Detect which cell encompasses the target text, then output its (x, y) center coordinate. 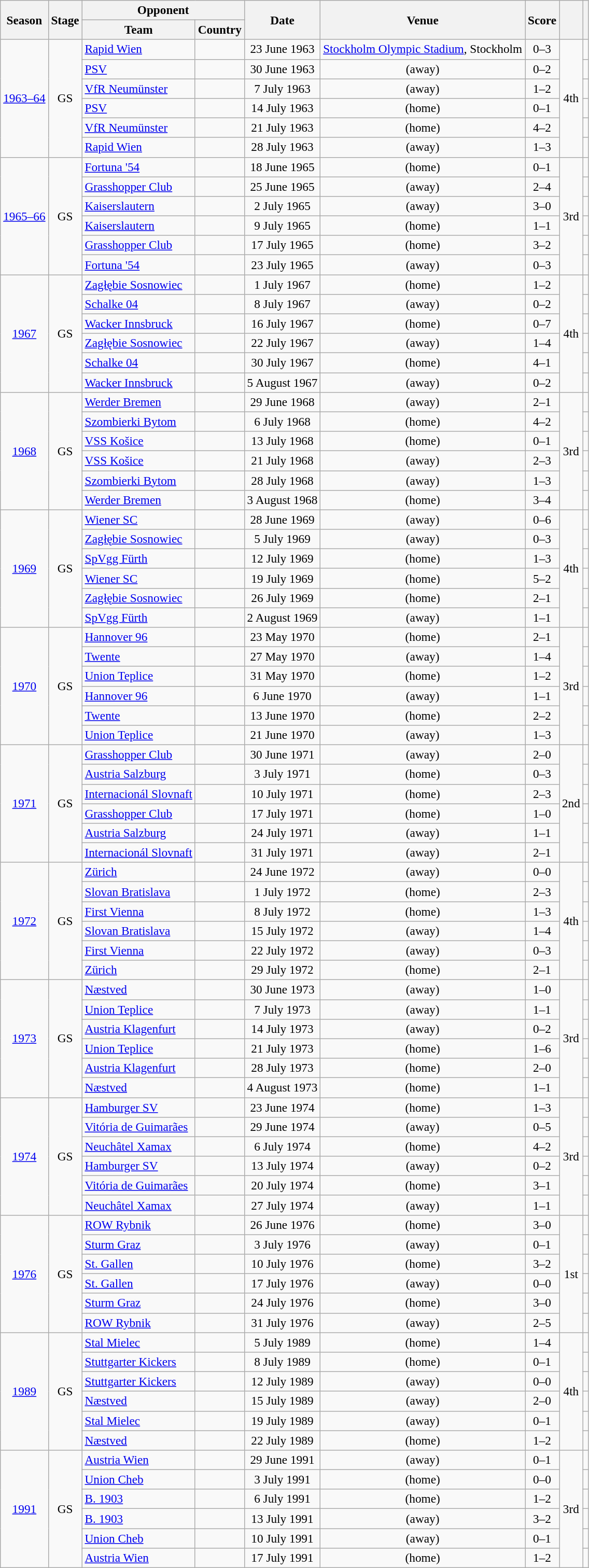
22 July 1972 (282, 950)
0–6 (542, 520)
6 July 1991 (282, 1499)
8 July 1989 (282, 1362)
16 July 1967 (282, 324)
Stage (65, 20)
2nd (571, 804)
Date (282, 20)
19 July 1989 (282, 1421)
2–5 (542, 1323)
28 July 1973 (282, 1068)
3 July 1991 (282, 1479)
15 July 1972 (282, 931)
1973 (24, 1038)
20 July 1974 (282, 1185)
4 August 1973 (282, 1087)
31 July 1976 (282, 1323)
1970 (24, 685)
12 July 1989 (282, 1381)
13 June 1970 (282, 715)
26 June 1976 (282, 1225)
22 July 1967 (282, 343)
8 July 1972 (282, 911)
23 July 1965 (282, 264)
29 June 1991 (282, 1460)
1967 (24, 333)
10 July 1976 (282, 1264)
5–2 (542, 578)
Stockholm Olympic Stadium, Stockholm (423, 49)
26 July 1969 (282, 598)
17 July 1965 (282, 245)
6 July 1974 (282, 1146)
21 July 1963 (282, 128)
29 July 1972 (282, 970)
19 July 1969 (282, 578)
5 August 1967 (282, 382)
1972 (24, 921)
0–5 (542, 1127)
8 July 1967 (282, 304)
28 July 1968 (282, 480)
3 August 1968 (282, 500)
1971 (24, 804)
31 May 1970 (282, 676)
31 July 1971 (282, 852)
Team (138, 30)
5 July 1989 (282, 1342)
1974 (24, 1156)
Score (542, 20)
1976 (24, 1273)
2–2 (542, 715)
Opponent (163, 10)
2 July 1965 (282, 206)
21 June 1970 (282, 735)
15 July 1989 (282, 1401)
30 June 1971 (282, 754)
13 July 1991 (282, 1518)
13 July 1968 (282, 441)
5 July 1969 (282, 539)
17 July 1976 (282, 1283)
1965–66 (24, 216)
27 May 1970 (282, 656)
29 June 1968 (282, 402)
18 June 1965 (282, 167)
29 June 1974 (282, 1127)
7 July 1963 (282, 88)
23 May 1970 (282, 637)
21 July 1968 (282, 460)
1989 (24, 1391)
28 July 1963 (282, 147)
1–6 (542, 1048)
6 July 1968 (282, 422)
30 June 1963 (282, 69)
23 June 1974 (282, 1107)
17 July 1991 (282, 1558)
1963–64 (24, 99)
7 July 1973 (282, 1009)
17 July 1971 (282, 813)
1 July 1972 (282, 891)
0–7 (542, 324)
3–4 (542, 500)
23 June 1963 (282, 49)
3 July 1976 (282, 1244)
1968 (24, 451)
10 July 1991 (282, 1538)
30 July 1967 (282, 362)
22 July 1989 (282, 1440)
1st (571, 1273)
12 July 1969 (282, 558)
25 June 1965 (282, 186)
24 July 1976 (282, 1303)
14 July 1963 (282, 108)
30 June 1973 (282, 989)
1991 (24, 1509)
3–1 (542, 1185)
13 July 1974 (282, 1166)
2–4 (542, 186)
3 July 1971 (282, 774)
9 July 1965 (282, 226)
4–1 (542, 362)
6 June 1970 (282, 696)
2 August 1969 (282, 617)
28 June 1969 (282, 520)
1969 (24, 568)
14 July 1973 (282, 1029)
10 July 1971 (282, 794)
27 July 1974 (282, 1205)
21 July 1973 (282, 1048)
1 July 1967 (282, 284)
24 June 1972 (282, 872)
Season (24, 20)
Country (220, 30)
24 July 1971 (282, 833)
Venue (423, 20)
